From the cell containing the given text, extract its center point as (X, Y) coordinate. 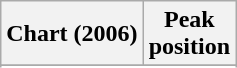
Peakposition (189, 34)
Chart (2006) (72, 34)
